Output the [x, y] coordinate of the center of the cell containing the given text.  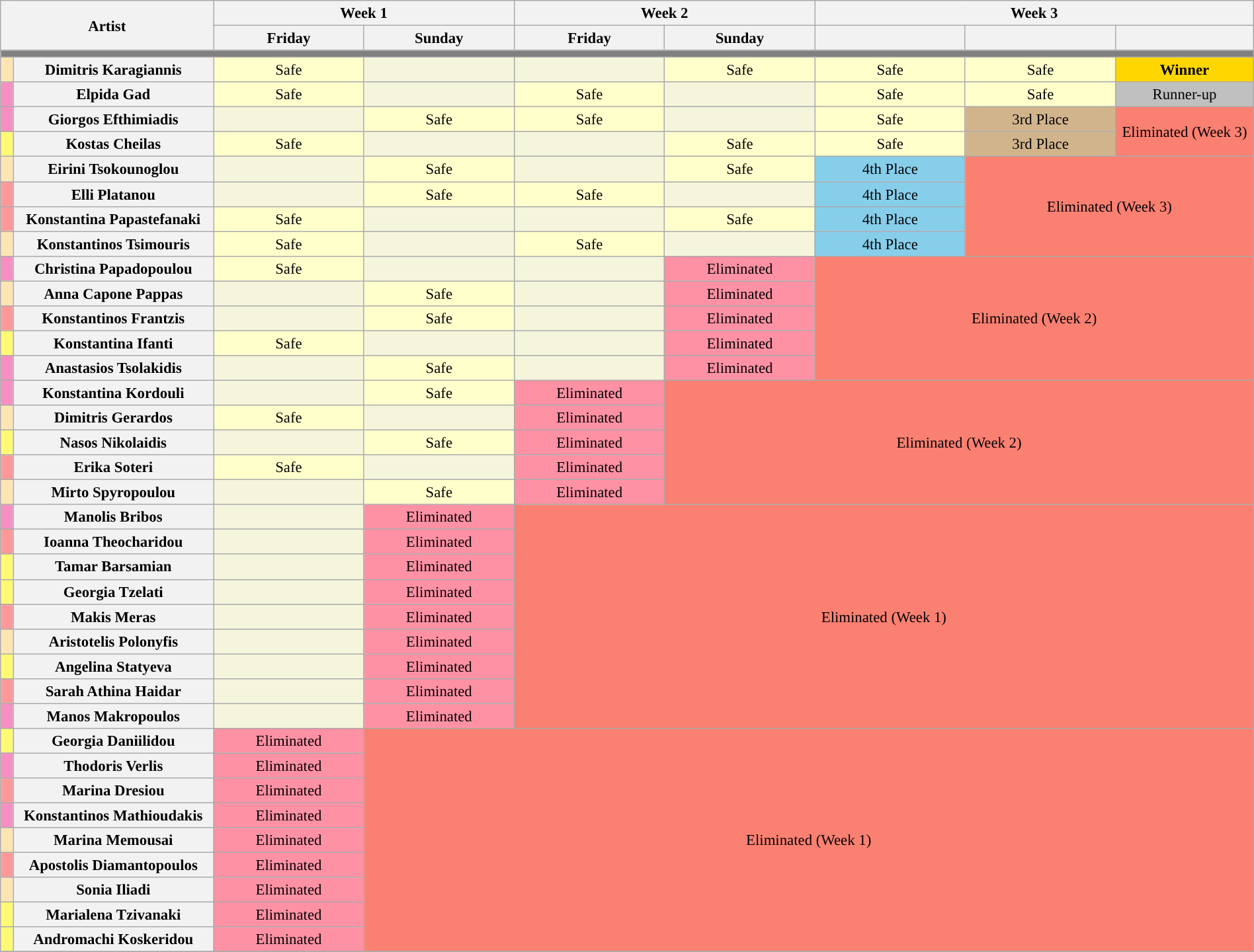
Nasos Nikolaidis [114, 443]
Makis Meras [114, 617]
Week 1 [364, 13]
Artist [107, 25]
Dimitris Gerardos [114, 418]
Tamar Barsamian [114, 567]
Konstantinos Mathioudakis [114, 816]
Anna Capone Pappas [114, 294]
Thodoris Verlis [114, 766]
Konstantinos Tsimouris [114, 244]
Erika Soteri [114, 467]
Angelina Statyeva [114, 666]
Sarah Athina Haidar [114, 692]
Konstantina Papastefanaki [114, 219]
Apostolis Diamantopoulos [114, 865]
Dimitris Karagiannis [114, 70]
Aristotelis Polonyfis [114, 641]
Ioanna Theocharidou [114, 542]
Konstantina Kordouli [114, 393]
Manos Makropoulos [114, 716]
Kostas Cheilas [114, 145]
Marina Dresiou [114, 791]
Runner-up [1185, 95]
Giorgos Efthimiadis [114, 120]
Marialena Tzivanaki [114, 915]
Week 2 [664, 13]
Elpida Gad [114, 95]
Georgia Tzelati [114, 592]
Mirto Spyropoulou [114, 493]
Konstantina Ifanti [114, 343]
Eirini Tsokounoglou [114, 169]
Anastasios Tsolakidis [114, 368]
Georgia Daniilidou [114, 741]
Konstantinos Frantzis [114, 319]
Christina Papadopoulou [114, 268]
Elli Platanou [114, 194]
Manolis Bribos [114, 517]
Sonia Iliadi [114, 890]
Winner [1185, 70]
Week 3 [1034, 13]
Marina Memousai [114, 840]
Andromachi Koskeridou [114, 939]
